Extract the [x, y] coordinate from the center of the cell holding the provided text.  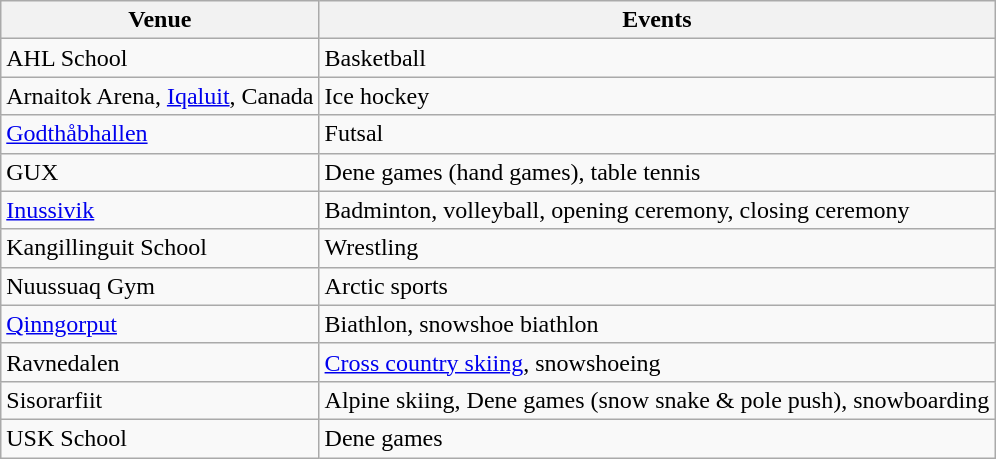
Biathlon, snowshoe biathlon [657, 324]
Events [657, 20]
Nuussuaq Gym [160, 286]
Cross country skiing, snowshoeing [657, 362]
Dene games [657, 438]
Qinngorput [160, 324]
Godthåbhallen [160, 134]
AHL School [160, 58]
Alpine skiing, Dene games (snow snake & pole push), snowboarding [657, 400]
Ravnedalen [160, 362]
Sisorarfiit [160, 400]
Futsal [657, 134]
Arctic sports [657, 286]
Wrestling [657, 248]
Arnaitok Arena, Iqaluit, Canada [160, 96]
Dene games (hand games), table tennis [657, 172]
Ice hockey [657, 96]
Inussivik [160, 210]
Kangillinguit School [160, 248]
Venue [160, 20]
USK School [160, 438]
Basketball [657, 58]
Badminton, volleyball, opening ceremony, closing ceremony [657, 210]
GUX [160, 172]
